Return [X, Y] of the center of cell containing provided text 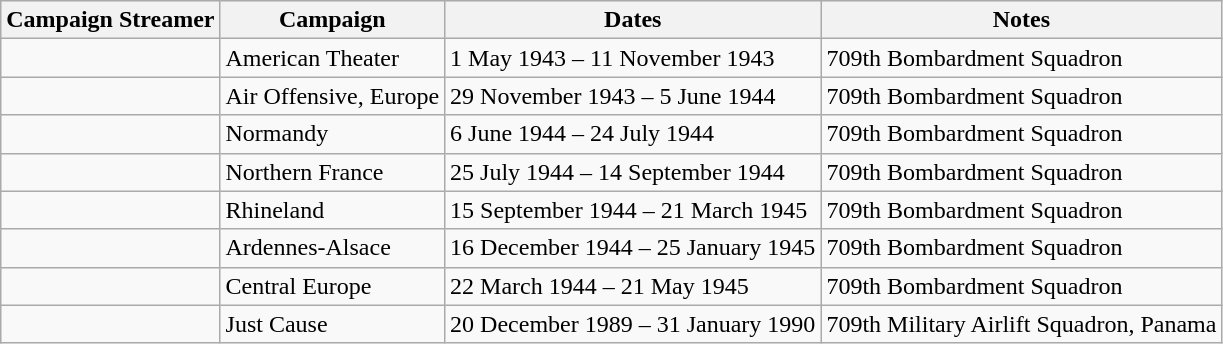
Central Europe [332, 286]
Notes [1022, 20]
25 July 1944 – 14 September 1944 [633, 172]
22 March 1944 – 21 May 1945 [633, 286]
29 November 1943 – 5 June 1944 [633, 96]
Just Cause [332, 324]
Dates [633, 20]
Rhineland [332, 210]
6 June 1944 – 24 July 1944 [633, 134]
Air Offensive, Europe [332, 96]
1 May 1943 – 11 November 1943 [633, 58]
20 December 1989 – 31 January 1990 [633, 324]
American Theater [332, 58]
Ardennes-Alsace [332, 248]
16 December 1944 – 25 January 1945 [633, 248]
Normandy [332, 134]
15 September 1944 – 21 March 1945 [633, 210]
Campaign Streamer [110, 20]
Campaign [332, 20]
709th Military Airlift Squadron, Panama [1022, 324]
Northern France [332, 172]
